Scan for the cell matching the given text and deliver its [X, Y] coordinate at center. 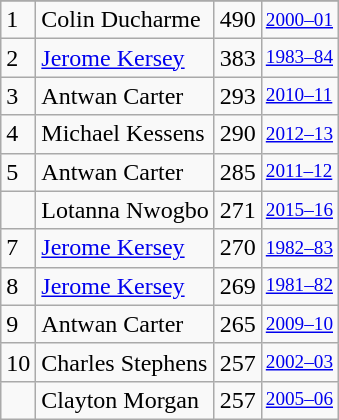
1983–84 [299, 58]
2000–01 [299, 20]
2009–10 [299, 324]
2015–16 [299, 210]
Lotanna Nwogbo [125, 210]
5 [18, 172]
Colin Ducharme [125, 20]
293 [238, 96]
383 [238, 58]
285 [238, 172]
10 [18, 362]
270 [238, 248]
Michael Kessens [125, 134]
2010–11 [299, 96]
4 [18, 134]
269 [238, 286]
1981–82 [299, 286]
Charles Stephens [125, 362]
2005–06 [299, 400]
490 [238, 20]
3 [18, 96]
7 [18, 248]
1 [18, 20]
1982–83 [299, 248]
2002–03 [299, 362]
2012–13 [299, 134]
290 [238, 134]
8 [18, 286]
2011–12 [299, 172]
271 [238, 210]
9 [18, 324]
Clayton Morgan [125, 400]
265 [238, 324]
2 [18, 58]
